Return the [X, Y] coordinate for the center point of the cell that contains the specified text.  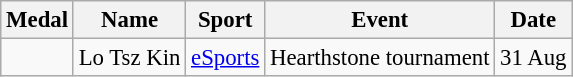
Sport [226, 20]
Lo Tsz Kin [129, 58]
Medal [38, 20]
31 Aug [534, 58]
Date [534, 20]
eSports [226, 58]
Event [380, 20]
Name [129, 20]
Hearthstone tournament [380, 58]
